Find where the given text appears and provide that cell's center as [X, Y] coordinate. 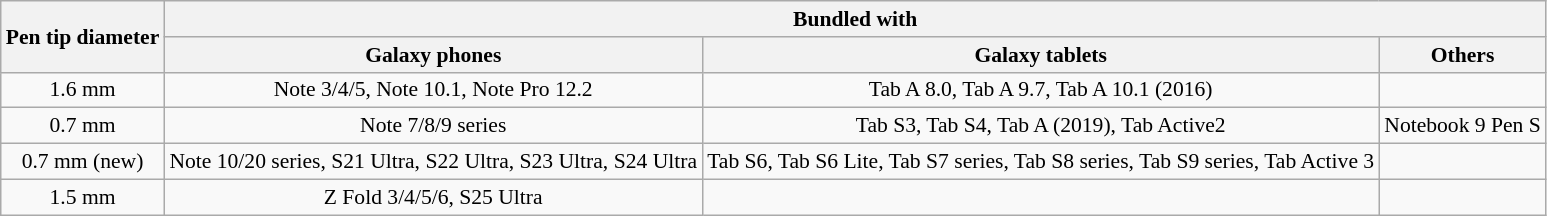
Tab A 8.0, Tab A 9.7, Tab A 10.1 (2016) [1040, 90]
Tab S6, Tab S6 Lite, Tab S7 series, Tab S8 series, Tab S9 series, Tab Active 3 [1040, 162]
Galaxy phones [433, 55]
0.7 mm (new) [83, 162]
Galaxy tablets [1040, 55]
Note 3/4/5, Note 10.1, Note Pro 12.2 [433, 90]
1.6 mm [83, 90]
Pen tip diameter [83, 36]
Notebook 9 Pen S [1462, 126]
Tab S3, Tab S4, Tab A (2019), Tab Active2 [1040, 126]
Note 10/20 series, S21 Ultra, S22 Ultra, S23 Ultra, S24 Ultra [433, 162]
Z Fold 3/4/5/6, S25 Ultra [433, 197]
Others [1462, 55]
0.7 mm [83, 126]
Note 7/8/9 series [433, 126]
Bundled with [855, 19]
1.5 mm [83, 197]
